Output the [x, y] coordinate of the center of the cell containing the given text.  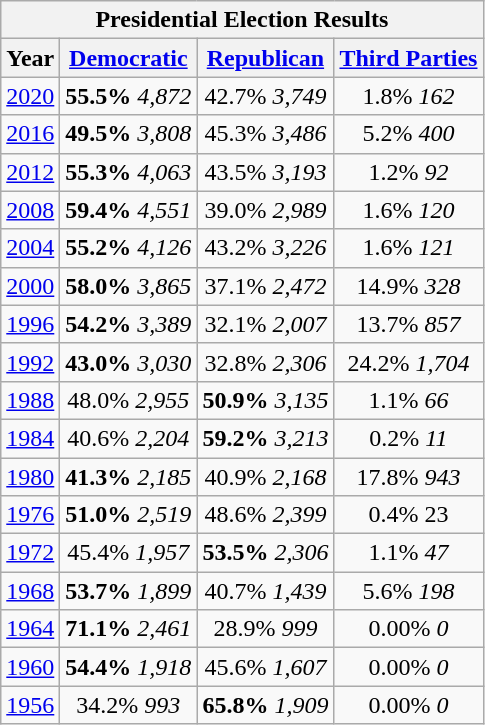
1.1% 66 [408, 400]
5.6% 198 [408, 591]
49.5% 3,808 [128, 134]
54.4% 1,918 [128, 667]
42.7% 3,749 [266, 96]
59.2% 3,213 [266, 438]
43.5% 3,193 [266, 172]
1956 [30, 705]
40.9% 2,168 [266, 477]
1996 [30, 324]
45.4% 1,957 [128, 553]
Democratic [128, 58]
1.1% 47 [408, 553]
24.2% 1,704 [408, 362]
Third Parties [408, 58]
65.8% 1,909 [266, 705]
59.4% 4,551 [128, 210]
1.2% 92 [408, 172]
13.7% 857 [408, 324]
37.1% 2,472 [266, 286]
55.2% 4,126 [128, 248]
2016 [30, 134]
43.0% 3,030 [128, 362]
2012 [30, 172]
2004 [30, 248]
2020 [30, 96]
48.0% 2,955 [128, 400]
53.7% 1,899 [128, 591]
55.3% 4,063 [128, 172]
1972 [30, 553]
17.8% 943 [408, 477]
40.6% 2,204 [128, 438]
32.8% 2,306 [266, 362]
1976 [30, 515]
39.0% 2,989 [266, 210]
0.2% 11 [408, 438]
1.6% 120 [408, 210]
Republican [266, 58]
34.2% 993 [128, 705]
41.3% 2,185 [128, 477]
2008 [30, 210]
1968 [30, 591]
Year [30, 58]
51.0% 2,519 [128, 515]
1960 [30, 667]
1.8% 162 [408, 96]
45.3% 3,486 [266, 134]
71.1% 2,461 [128, 629]
58.0% 3,865 [128, 286]
2000 [30, 286]
45.6% 1,607 [266, 667]
50.9% 3,135 [266, 400]
1992 [30, 362]
48.6% 2,399 [266, 515]
0.4% 23 [408, 515]
Presidential Election Results [242, 20]
54.2% 3,389 [128, 324]
43.2% 3,226 [266, 248]
55.5% 4,872 [128, 96]
28.9% 999 [266, 629]
32.1% 2,007 [266, 324]
1984 [30, 438]
1964 [30, 629]
1980 [30, 477]
5.2% 400 [408, 134]
14.9% 328 [408, 286]
53.5% 2,306 [266, 553]
40.7% 1,439 [266, 591]
1988 [30, 400]
1.6% 121 [408, 248]
